Detect which cell encompasses the target text, then output its [X, Y] center coordinate. 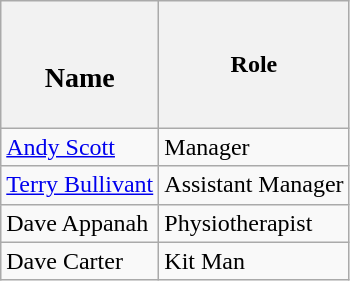
Name [80, 64]
Manager [254, 147]
Dave Carter [80, 261]
Role [254, 64]
Physiotherapist [254, 223]
Kit Man [254, 261]
Terry Bullivant [80, 185]
Andy Scott [80, 147]
Assistant Manager [254, 185]
Dave Appanah [80, 223]
